Return the (X, Y) coordinate for the center point of the cell that contains the specified text.  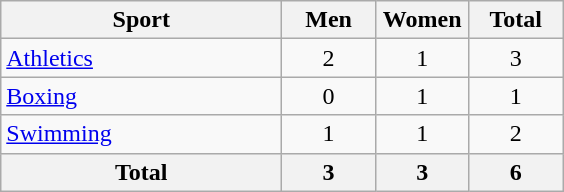
6 (516, 172)
Women (422, 20)
Men (329, 20)
Sport (142, 20)
0 (329, 96)
Swimming (142, 134)
Athletics (142, 58)
Boxing (142, 96)
